Extract the [X, Y] coordinate from the center of the cell holding the provided text.  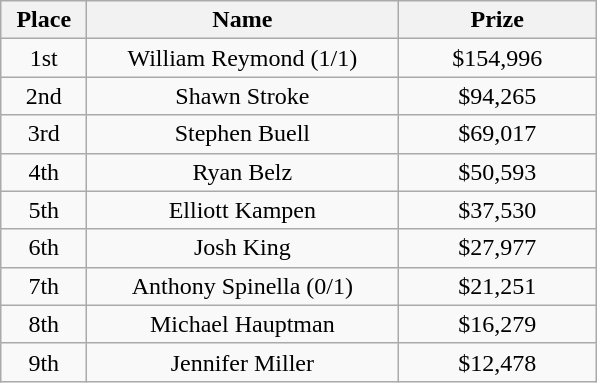
Shawn Stroke [242, 96]
Ryan Belz [242, 172]
Anthony Spinella (0/1) [242, 286]
$27,977 [498, 248]
$37,530 [498, 210]
Elliott Kampen [242, 210]
8th [44, 324]
$69,017 [498, 134]
1st [44, 58]
5th [44, 210]
7th [44, 286]
$50,593 [498, 172]
Michael Hauptman [242, 324]
Jennifer Miller [242, 362]
$154,996 [498, 58]
Stephen Buell [242, 134]
$16,279 [498, 324]
William Reymond (1/1) [242, 58]
Name [242, 20]
Josh King [242, 248]
9th [44, 362]
$94,265 [498, 96]
$12,478 [498, 362]
3rd [44, 134]
Place [44, 20]
$21,251 [498, 286]
6th [44, 248]
2nd [44, 96]
Prize [498, 20]
4th [44, 172]
